Provide the [x, y] coordinate of the cell's center where the given text is located.  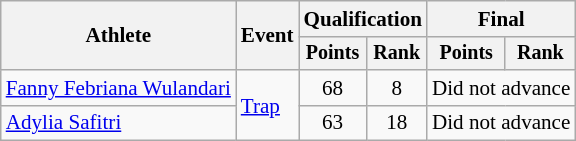
8 [396, 88]
18 [396, 122]
Trap [268, 106]
63 [333, 122]
Adylia Safitri [118, 122]
Final [501, 18]
Event [268, 36]
Fanny Febriana Wulandari [118, 88]
68 [333, 88]
Athlete [118, 36]
Qualification [363, 18]
